Return the [X, Y] coordinate for the center point of the cell that contains the specified text.  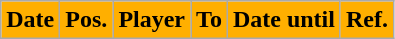
Player [152, 20]
To [210, 20]
Date until [284, 20]
Date [30, 20]
Pos. [86, 20]
Ref. [366, 20]
